Scan for the cell matching the given text and deliver its [X, Y] coordinate at center. 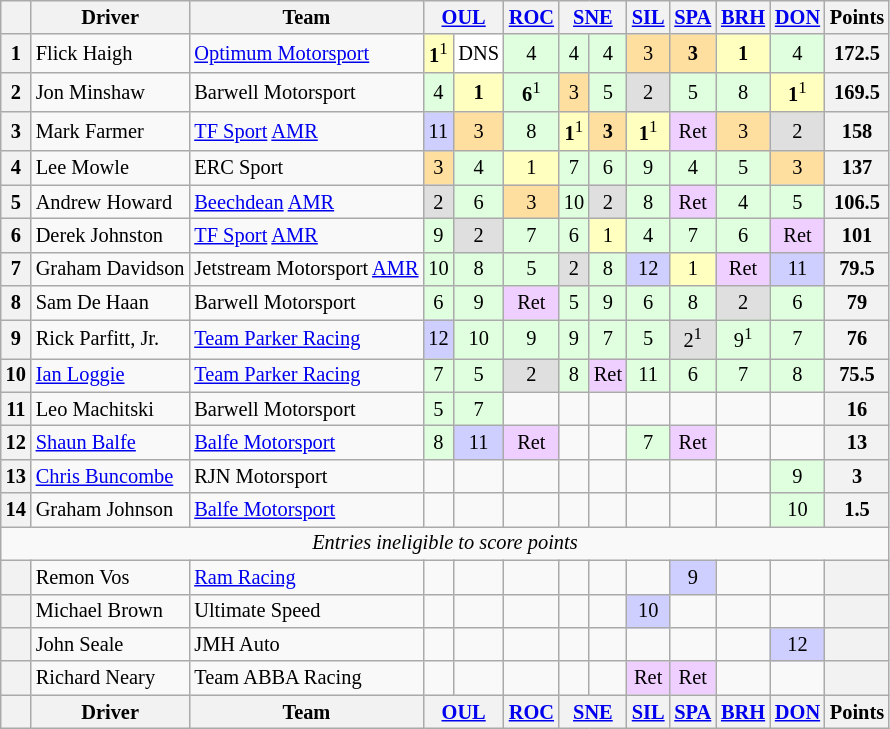
79 [857, 302]
61 [532, 92]
Graham Johnson [110, 510]
76 [857, 338]
Chris Buncombe [110, 476]
Sam De Haan [110, 302]
Graham Davidson [110, 269]
Jon Minshaw [110, 92]
Richard Neary [110, 678]
1.5 [857, 510]
Jetstream Motorsport AMR [306, 269]
Ram Racing [306, 577]
Michael Brown [110, 611]
158 [857, 132]
Beechdean AMR [306, 202]
Optimum Motorsport [306, 54]
79.5 [857, 269]
21 [692, 338]
Ultimate Speed [306, 611]
172.5 [857, 54]
Leo Machitski [110, 409]
John Seale [110, 644]
Mark Farmer [110, 132]
Derek Johnston [110, 235]
JMH Auto [306, 644]
101 [857, 235]
169.5 [857, 92]
RJN Motorsport [306, 476]
ERC Sport [306, 168]
Andrew Howard [110, 202]
Rick Parfitt, Jr. [110, 338]
Entries ineligible to score points [445, 543]
137 [857, 168]
16 [857, 409]
Ian Loggie [110, 375]
Flick Haigh [110, 54]
106.5 [857, 202]
DNS [478, 54]
14 [16, 510]
Shaun Balfe [110, 442]
91 [743, 338]
Team ABBA Racing [306, 678]
Lee Mowle [110, 168]
Remon Vos [110, 577]
75.5 [857, 375]
